Extract the [X, Y] coordinate from the center of the cell holding the provided text.  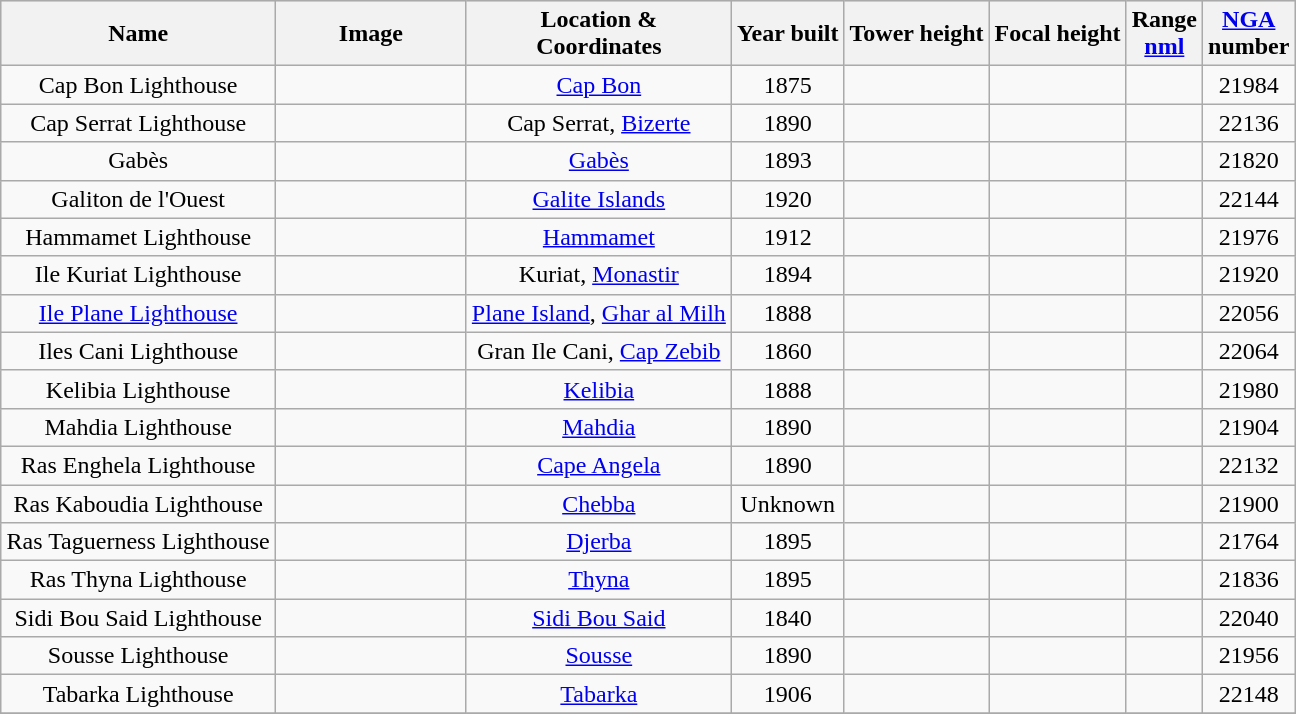
Ras Kaboudia Lighthouse [138, 503]
Ras Enghela Lighthouse [138, 465]
21904 [1249, 427]
Unknown [788, 503]
Gran Ile Cani, Cap Zebib [598, 351]
Kelibia Lighthouse [138, 389]
22136 [1249, 123]
Cap Serrat, Bizerte [598, 123]
21980 [1249, 389]
21956 [1249, 656]
1920 [788, 199]
Name [138, 34]
Image [370, 34]
Sidi Bou Said Lighthouse [138, 618]
21820 [1249, 161]
21920 [1249, 275]
22040 [1249, 618]
Kuriat, Monastir [598, 275]
1906 [788, 694]
Cap Bon Lighthouse [138, 85]
Tabarka [598, 694]
Focal height [1058, 34]
1893 [788, 161]
1860 [788, 351]
Djerba [598, 542]
Ras Thyna Lighthouse [138, 580]
Ile Kuriat Lighthouse [138, 275]
21836 [1249, 580]
Iles Cani Lighthouse [138, 351]
21764 [1249, 542]
22064 [1249, 351]
22132 [1249, 465]
21900 [1249, 503]
Kelibia [598, 389]
Chebba [598, 503]
Galiton de l'Ouest [138, 199]
Year built [788, 34]
21984 [1249, 85]
1912 [788, 237]
22144 [1249, 199]
Tabarka Lighthouse [138, 694]
Mahdia [598, 427]
22056 [1249, 313]
Thyna [598, 580]
Cap Serrat Lighthouse [138, 123]
22148 [1249, 694]
1875 [788, 85]
Location & Coordinates [598, 34]
1894 [788, 275]
Rangenml [1164, 34]
Galite Islands [598, 199]
Ile Plane Lighthouse [138, 313]
Cape Angela [598, 465]
Sousse [598, 656]
Tower height [916, 34]
NGAnumber [1249, 34]
1840 [788, 618]
Mahdia Lighthouse [138, 427]
21976 [1249, 237]
Sousse Lighthouse [138, 656]
Plane Island, Ghar al Milh [598, 313]
Hammamet Lighthouse [138, 237]
Ras Taguerness Lighthouse [138, 542]
Sidi Bou Said [598, 618]
Cap Bon [598, 85]
Hammamet [598, 237]
